Provide the [X, Y] coordinate of the cell's center where the given text is located.  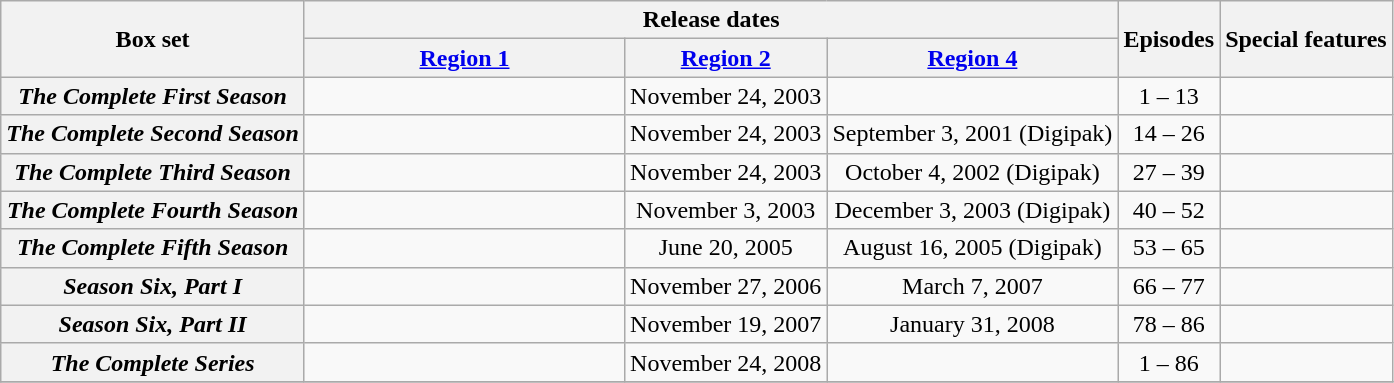
November 27, 2006 [726, 286]
Episodes [1169, 39]
78 – 86 [1169, 324]
Season Six, Part II [153, 324]
Region 2 [726, 58]
Region 1 [464, 58]
The Complete Fifth Season [153, 248]
53 – 65 [1169, 248]
The Complete Second Season [153, 134]
January 31, 2008 [972, 324]
October 4, 2002 (Digipak) [972, 172]
14 – 26 [1169, 134]
November 19, 2007 [726, 324]
Region 4 [972, 58]
Release dates [710, 20]
November 3, 2003 [726, 210]
The Complete Fourth Season [153, 210]
June 20, 2005 [726, 248]
The Complete First Season [153, 96]
1 – 13 [1169, 96]
December 3, 2003 (Digipak) [972, 210]
Season Six, Part I [153, 286]
1 – 86 [1169, 362]
The Complete Series [153, 362]
Box set [153, 39]
27 – 39 [1169, 172]
March 7, 2007 [972, 286]
66 – 77 [1169, 286]
August 16, 2005 (Digipak) [972, 248]
September 3, 2001 (Digipak) [972, 134]
The Complete Third Season [153, 172]
November 24, 2008 [726, 362]
Special features [1306, 39]
40 – 52 [1169, 210]
